Return (X, Y) of the center of cell containing provided text 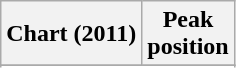
Chart (2011) (72, 34)
Peakposition (188, 34)
